For the text-containing cell, return its midpoint in (X, Y) coordinate format. 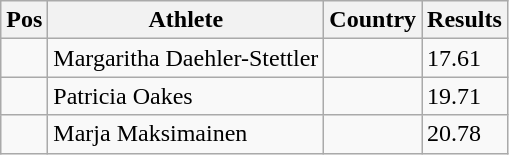
19.71 (465, 96)
Pos (24, 20)
Athlete (186, 20)
Patricia Oakes (186, 96)
17.61 (465, 58)
Country (373, 20)
Margaritha Daehler-Stettler (186, 58)
Results (465, 20)
20.78 (465, 134)
Marja Maksimainen (186, 134)
